Return (x, y) of the center of cell containing provided text 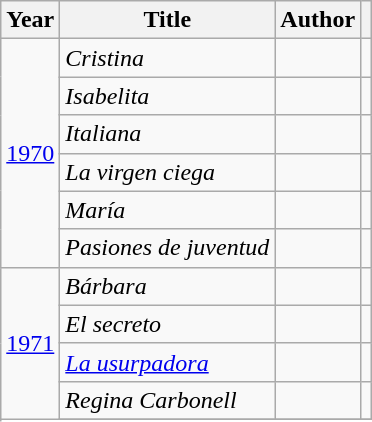
Cristina (168, 58)
Title (168, 20)
Bárbara (168, 286)
Isabelita (168, 96)
Italiana (168, 134)
Author (318, 20)
María (168, 210)
La usurpadora (168, 362)
1971 (30, 343)
Year (30, 20)
1970 (30, 153)
El secreto (168, 324)
Pasiones de juventud (168, 248)
Regina Carbonell (168, 400)
La virgen ciega (168, 172)
